Search for the cell housing the specified text and yield its [x, y] center coordinate. 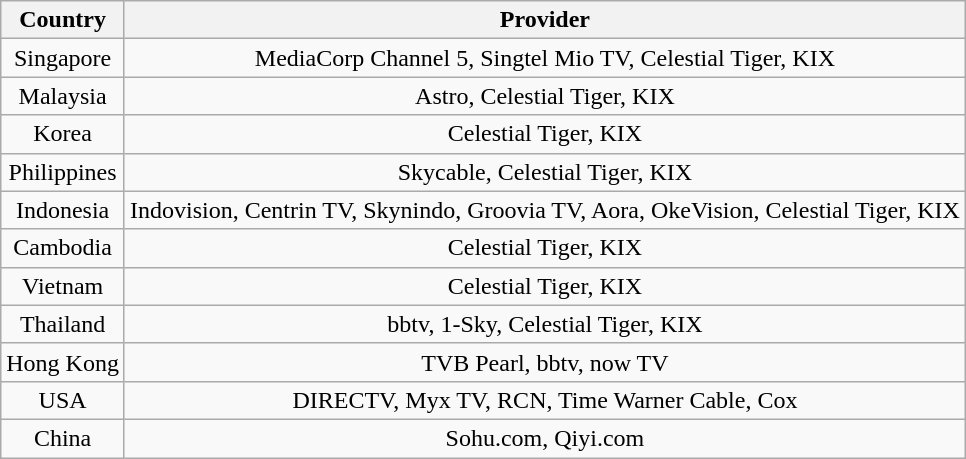
Sohu.com, Qiyi.com [544, 438]
Philippines [63, 172]
Country [63, 20]
Indovision, Centrin TV, Skynindo, Groovia TV, Aora, OkeVision, Celestial Tiger, KIX [544, 210]
USA [63, 400]
Malaysia [63, 96]
Singapore [63, 58]
Indonesia [63, 210]
DIRECTV, Myx TV, RCN, Time Warner Cable, Cox [544, 400]
MediaCorp Channel 5, Singtel Mio TV, Celestial Tiger, KIX [544, 58]
Astro, Celestial Tiger, KIX [544, 96]
Skycable, Celestial Tiger, KIX [544, 172]
bbtv, 1-Sky, Celestial Tiger, KIX [544, 324]
Thailand [63, 324]
Vietnam [63, 286]
Hong Kong [63, 362]
TVB Pearl, bbtv, now TV [544, 362]
Provider [544, 20]
Korea [63, 134]
China [63, 438]
Cambodia [63, 248]
